Search for the cell housing the specified text and yield its (X, Y) center coordinate. 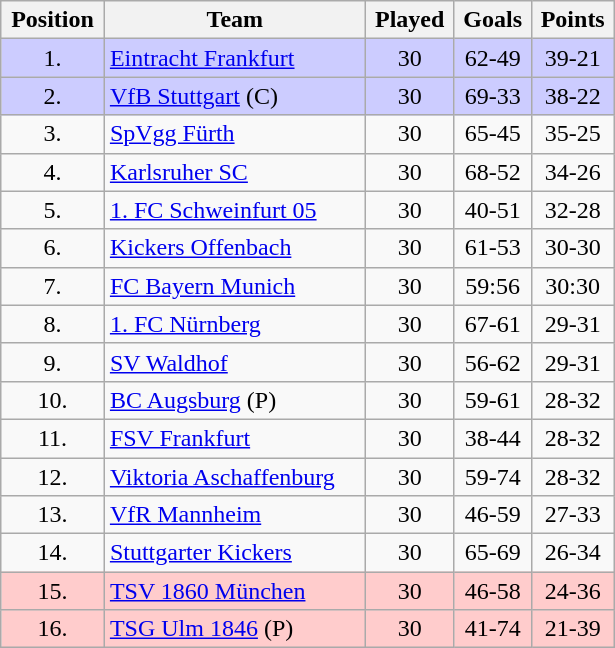
27-33 (572, 515)
VfB Stuttgart (C) (234, 96)
24-36 (572, 591)
46-59 (492, 515)
69-33 (492, 96)
65-45 (492, 134)
Kickers Offenbach (234, 248)
9. (53, 362)
Stuttgarter Kickers (234, 553)
11. (53, 438)
67-61 (492, 324)
7. (53, 286)
8. (53, 324)
46-58 (492, 591)
Karlsruher SC (234, 172)
Viktoria Aschaffenburg (234, 477)
FSV Frankfurt (234, 438)
BC Augsburg (P) (234, 400)
34-26 (572, 172)
2. (53, 96)
SV Waldhof (234, 362)
30:30 (572, 286)
16. (53, 629)
38-44 (492, 438)
62-49 (492, 58)
61-53 (492, 248)
30-30 (572, 248)
Points (572, 20)
TSV 1860 München (234, 591)
68-52 (492, 172)
38-22 (572, 96)
Eintracht Frankfurt (234, 58)
21-39 (572, 629)
41-74 (492, 629)
35-25 (572, 134)
3. (53, 134)
SpVgg Fürth (234, 134)
1. (53, 58)
56-62 (492, 362)
4. (53, 172)
14. (53, 553)
59-74 (492, 477)
10. (53, 400)
59:56 (492, 286)
Team (234, 20)
FC Bayern Munich (234, 286)
26-34 (572, 553)
Played (410, 20)
12. (53, 477)
Goals (492, 20)
1. FC Schweinfurt 05 (234, 210)
40-51 (492, 210)
6. (53, 248)
59-61 (492, 400)
32-28 (572, 210)
TSG Ulm 1846 (P) (234, 629)
13. (53, 515)
VfR Mannheim (234, 515)
5. (53, 210)
15. (53, 591)
39-21 (572, 58)
1. FC Nürnberg (234, 324)
65-69 (492, 553)
Position (53, 20)
